Extract the [X, Y] coordinate from the center of the cell holding the provided text.  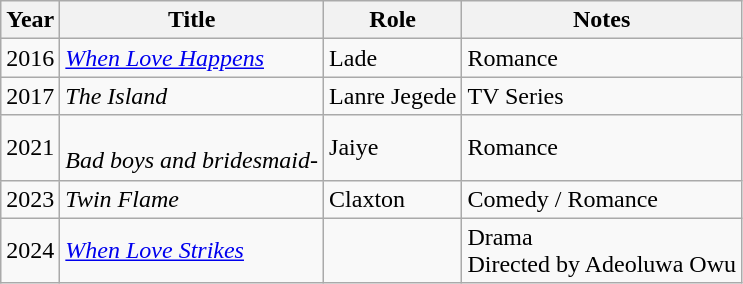
Lanre Jegede [393, 96]
Notes [602, 20]
2017 [30, 96]
Claxton [393, 199]
2021 [30, 148]
The Island [192, 96]
Year [30, 20]
Bad boys and bridesmaid- [192, 148]
Role [393, 20]
When Love Strikes [192, 250]
DramaDirected by Adeoluwa Owu [602, 250]
2024 [30, 250]
TV Series [602, 96]
Title [192, 20]
Comedy / Romance [602, 199]
Lade [393, 58]
2016 [30, 58]
2023 [30, 199]
Jaiye [393, 148]
When Love Happens [192, 58]
Twin Flame [192, 199]
